Search for the cell housing the specified text and yield its (X, Y) center coordinate. 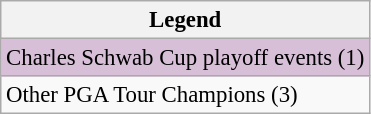
Charles Schwab Cup playoff events (1) (186, 58)
Legend (186, 20)
Other PGA Tour Champions (3) (186, 95)
